Find where the given text appears and provide that cell's center as [x, y] coordinate. 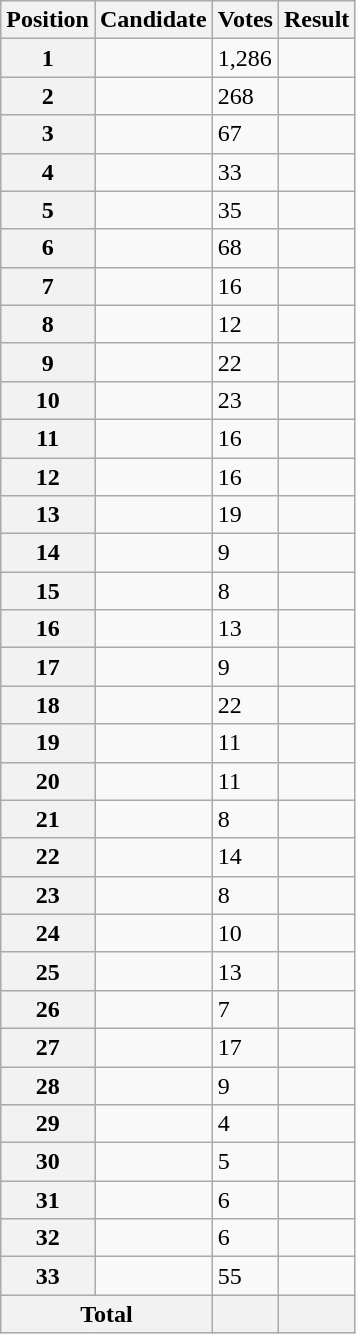
1,286 [245, 58]
67 [245, 134]
25 [48, 971]
27 [48, 1047]
35 [245, 210]
20 [48, 781]
28 [48, 1085]
29 [48, 1124]
55 [245, 1276]
15 [48, 591]
1 [48, 58]
24 [48, 933]
30 [48, 1162]
Position [48, 20]
32 [48, 1238]
68 [245, 248]
Result [316, 20]
26 [48, 1009]
3 [48, 134]
18 [48, 705]
Candidate [153, 20]
31 [48, 1200]
Total [107, 1314]
Votes [245, 20]
2 [48, 96]
21 [48, 819]
268 [245, 96]
